Search for the cell housing the specified text and yield its (x, y) center coordinate. 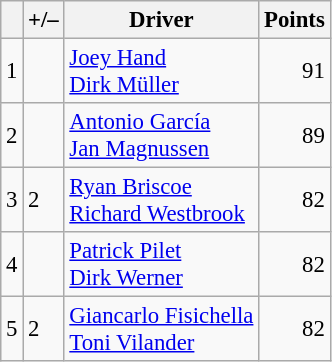
+/– (44, 20)
1 (12, 72)
Points (294, 20)
Giancarlo Fisichella Toni Vilander (162, 330)
Ryan Briscoe Richard Westbrook (162, 200)
89 (294, 136)
Joey Hand Dirk Müller (162, 72)
4 (12, 264)
91 (294, 72)
Antonio García Jan Magnussen (162, 136)
Patrick Pilet Dirk Werner (162, 264)
5 (12, 330)
3 (12, 200)
Driver (162, 20)
